Provide the [X, Y] coordinate of the cell's center where the given text is located.  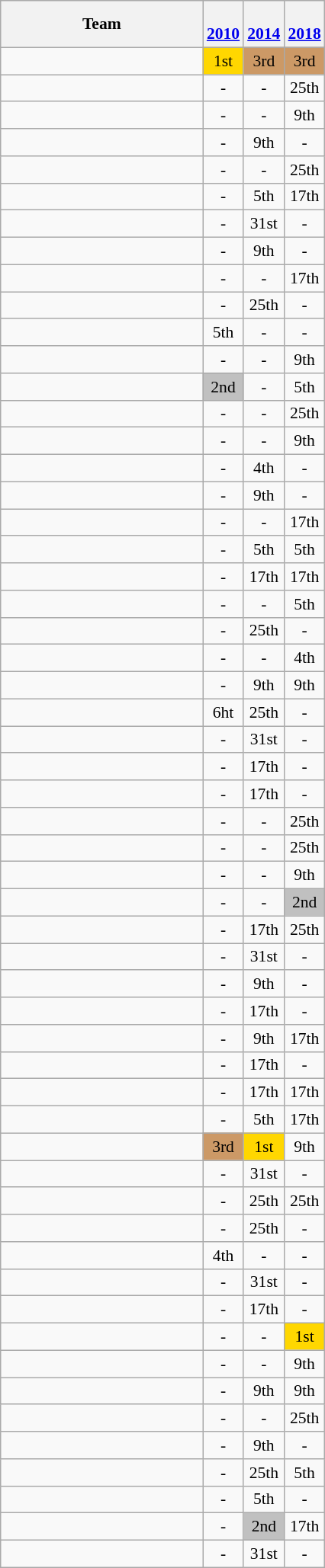
Team [102, 24]
2010 [223, 24]
2018 [304, 24]
2014 [264, 24]
6ht [223, 712]
